Return [x, y] of the center of cell containing provided text 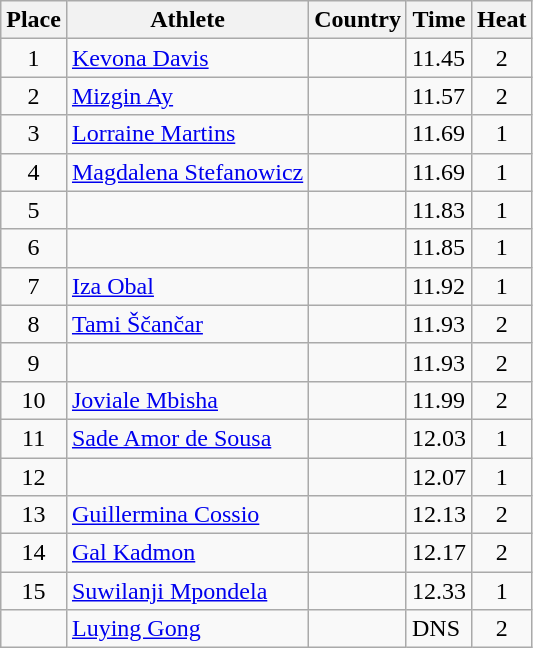
Magdalena Stefanowicz [187, 172]
Athlete [187, 20]
Tami Ščančar [187, 324]
DNS [438, 629]
7 [34, 286]
Mizgin Ay [187, 96]
11.85 [438, 248]
12 [34, 477]
Country [358, 20]
10 [34, 400]
Sade Amor de Sousa [187, 438]
3 [34, 134]
12.03 [438, 438]
12.17 [438, 553]
13 [34, 515]
Gal Kadmon [187, 553]
Suwilanji Mpondela [187, 591]
Time [438, 20]
Iza Obal [187, 286]
14 [34, 553]
Kevona Davis [187, 58]
Lorraine Martins [187, 134]
11.83 [438, 210]
8 [34, 324]
Guillermina Cossio [187, 515]
11.99 [438, 400]
Heat [502, 20]
12.07 [438, 477]
11.57 [438, 96]
11.45 [438, 58]
6 [34, 248]
Joviale Mbisha [187, 400]
12.33 [438, 591]
11.92 [438, 286]
4 [34, 172]
15 [34, 591]
11 [34, 438]
Luying Gong [187, 629]
12.13 [438, 515]
5 [34, 210]
9 [34, 362]
Place [34, 20]
